Detect which cell encompasses the target text, then output its (x, y) center coordinate. 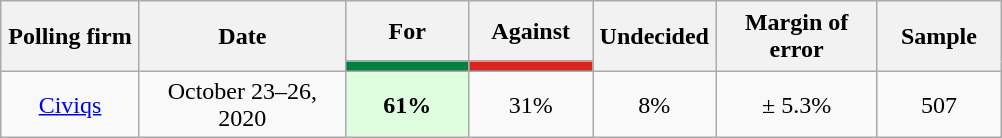
Date (242, 36)
507 (939, 104)
Civiqs (70, 104)
Polling firm (70, 36)
Undecided (654, 36)
Margin of error (796, 36)
± 5.3% (796, 104)
October 23–26, 2020 (242, 104)
Sample (939, 36)
8% (654, 104)
For (407, 31)
61% (407, 104)
31% (531, 104)
Against (531, 31)
